Pinpoint the cell where the given text exists, returning its (x, y) midpoint coordinate. 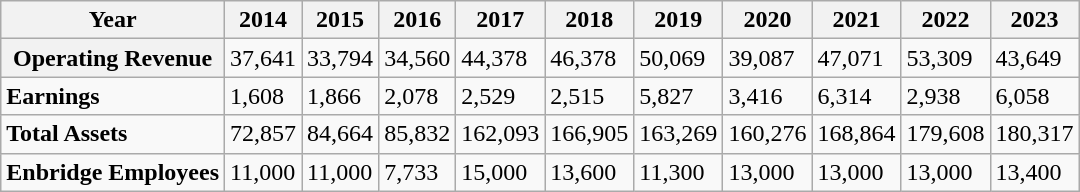
33,794 (340, 58)
13,400 (1034, 172)
1,608 (264, 96)
163,269 (678, 134)
Year (113, 20)
Earnings (113, 96)
85,832 (418, 134)
2015 (340, 20)
180,317 (1034, 134)
2022 (946, 20)
3,416 (768, 96)
2,938 (946, 96)
2017 (500, 20)
15,000 (500, 172)
162,093 (500, 134)
2020 (768, 20)
46,378 (590, 58)
39,087 (768, 58)
1,866 (340, 96)
168,864 (856, 134)
37,641 (264, 58)
2023 (1034, 20)
6,314 (856, 96)
2,529 (500, 96)
166,905 (590, 134)
2,078 (418, 96)
44,378 (500, 58)
11,300 (678, 172)
160,276 (768, 134)
Total Assets (113, 134)
47,071 (856, 58)
2019 (678, 20)
Enbridge Employees (113, 172)
2016 (418, 20)
2,515 (590, 96)
179,608 (946, 134)
13,600 (590, 172)
7,733 (418, 172)
2021 (856, 20)
50,069 (678, 58)
34,560 (418, 58)
53,309 (946, 58)
2014 (264, 20)
84,664 (340, 134)
43,649 (1034, 58)
6,058 (1034, 96)
Operating Revenue (113, 58)
5,827 (678, 96)
72,857 (264, 134)
2018 (590, 20)
